From the cell containing the given text, extract its center point as [X, Y] coordinate. 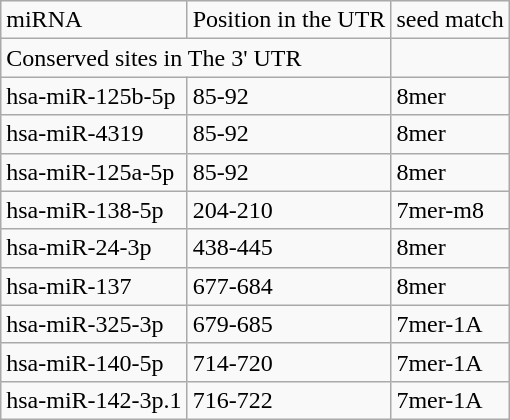
hsa-miR-24-3p [94, 248]
Conserved sites in The 3' UTR [196, 58]
714-720 [289, 362]
hsa-miR-137 [94, 286]
hsa-miR-140-5p [94, 362]
679-685 [289, 324]
438-445 [289, 248]
7mer-m8 [450, 210]
204-210 [289, 210]
677-684 [289, 286]
hsa-miR-125a-5p [94, 172]
hsa-miR-325-3p [94, 324]
seed match [450, 20]
hsa-miR-138-5p [94, 210]
hsa-miR-4319 [94, 134]
hsa-miR-142-3p.1 [94, 400]
miRNA [94, 20]
Position in the UTR [289, 20]
hsa-miR-125b-5p [94, 96]
716-722 [289, 400]
